Identify which cell holds the provided text, then report its (x, y) central coordinate. 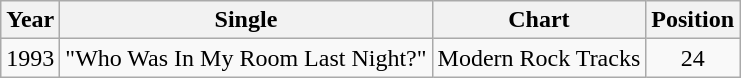
1993 (30, 58)
Modern Rock Tracks (539, 58)
Single (246, 20)
Position (693, 20)
"Who Was In My Room Last Night?" (246, 58)
Chart (539, 20)
24 (693, 58)
Year (30, 20)
